Identify which cell holds the provided text, then report its [X, Y] central coordinate. 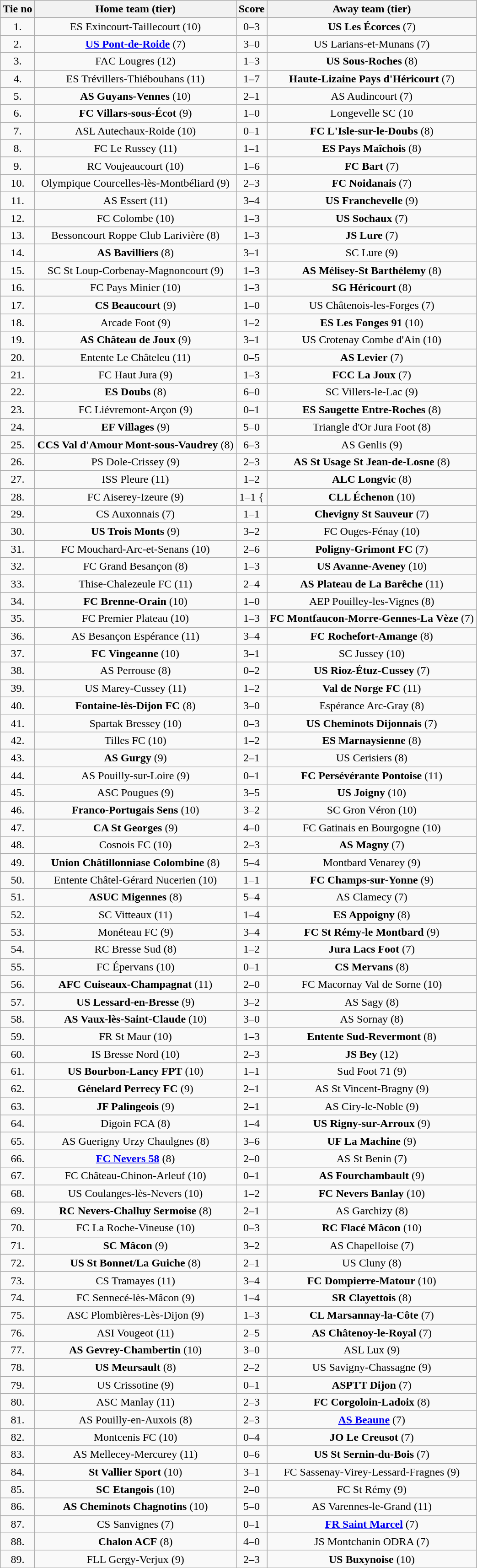
CS Auxonnais (7) [135, 514]
28. [17, 496]
32. [17, 566]
ES Exincourt-Taillecourt (10) [135, 27]
8. [17, 148]
30. [17, 532]
Chalon ACF (8) [135, 1541]
AS St Usage St Jean-de-Losne (8) [371, 462]
SC Lure (9) [371, 253]
FC Rochefort-Amange (8) [371, 636]
ASPTT Dijon (7) [371, 1385]
US Joigny (10) [371, 793]
US Crotenay Combe d'Ain (10) [371, 340]
US Savigny-Chassagne (9) [371, 1368]
US Buxynoise (10) [371, 1559]
AS Vaux-lès-Saint-Claude (10) [135, 1019]
63. [17, 1106]
US Crissotine (9) [135, 1385]
US Sous-Roches (8) [371, 61]
FC Château-Chinon-Arleuf (10) [135, 1176]
AS Perrouse (8) [135, 671]
US Coulanges-lès-Nevers (10) [135, 1193]
2–6 [252, 549]
FC Villars-sous-Écot (9) [135, 113]
CL Marsannay-la-Côte (7) [371, 1315]
49. [17, 862]
86. [17, 1507]
56. [17, 984]
2–5 [252, 1333]
Haute-Lizaine Pays d'Héricourt (7) [371, 79]
29. [17, 514]
27. [17, 479]
81. [17, 1420]
Fontaine-lès-Dijon FC (8) [135, 706]
SC St Loup-Corbenay-Magnoncourt (9) [135, 270]
88. [17, 1541]
Jura Lacs Foot (7) [371, 949]
0–5 [252, 357]
Digoin FCA (8) [135, 1124]
JF Palingeois (9) [135, 1106]
24. [17, 427]
CCS Val d'Amour Mont-sous-Vaudrey (8) [135, 444]
CS Sanvignes (7) [135, 1524]
Olympique Courcelles-lès-Montbéliard (9) [135, 183]
71. [17, 1245]
6–0 [252, 392]
2–4 [252, 584]
40. [17, 706]
US St Bonnet/La Guiche (8) [135, 1263]
AS Guerigny Urzy Chaulgnes (8) [135, 1141]
FC Pays Minier (10) [135, 288]
SC Gron Véron (10) [371, 810]
75. [17, 1315]
10. [17, 183]
CLL Échenon (10) [371, 496]
64. [17, 1124]
Tilles FC (10) [135, 740]
35. [17, 619]
31. [17, 549]
70. [17, 1228]
57. [17, 1002]
IS Bresse Nord (10) [135, 1054]
AS Clamecy (7) [371, 897]
9. [17, 166]
Monéteau FC (9) [135, 932]
12. [17, 218]
US Meursault (8) [135, 1368]
FR St Maur (10) [135, 1036]
AS Gevrey-Chambertin (10) [135, 1350]
RC Flacé Mâcon (10) [371, 1228]
FC Persévérante Pontoise (11) [371, 776]
AS Guyans-Vennes (10) [135, 96]
58. [17, 1019]
SR Clayettois (8) [371, 1298]
ES Pays Maîchois (8) [371, 148]
UF La Machine (9) [371, 1141]
AFC Cuiseaux-Champagnat (11) [135, 984]
65. [17, 1141]
14. [17, 253]
67. [17, 1176]
AS Essert (11) [135, 200]
US Cerisiers (8) [371, 758]
Montbard Venarey (9) [371, 862]
AS Gurgy (9) [135, 758]
US Lessard-en-Bresse (9) [135, 1002]
1–1 { [252, 496]
EF Villages (9) [135, 427]
AS Levier (7) [371, 357]
FC Montfaucon-Morre-Gennes-La Vèze (7) [371, 619]
AS Cheminots Chagnotins (10) [135, 1507]
US Châtenois-les-Forges (7) [371, 305]
50. [17, 880]
Poligny-Grimont FC (7) [371, 549]
AS Mellecey-Mercurey (11) [135, 1455]
4. [17, 79]
1–7 [252, 79]
39. [17, 688]
FC Épervans (10) [135, 967]
FC Grand Besançon (8) [135, 566]
JO Le Creusot (7) [371, 1437]
ES Marnaysienne (8) [371, 740]
AS St Vincent-Bragny (9) [371, 1089]
FC L'Isle-sur-le-Doubs (8) [371, 131]
84. [17, 1472]
42. [17, 740]
41. [17, 723]
ES Les Fonges 91 (10) [371, 323]
Cosnois FC (10) [135, 845]
76. [17, 1333]
FC Ouges-Fénay (10) [371, 532]
AS Fourchambault (9) [371, 1176]
FR Saint Marcel (7) [371, 1524]
0–2 [252, 671]
6–3 [252, 444]
78. [17, 1368]
Val de Norge FC (11) [371, 688]
77. [17, 1350]
FC Colombe (10) [135, 218]
CS Mervans (8) [371, 967]
3–6 [252, 1141]
66. [17, 1158]
FC Sennecé-lès-Mâcon (9) [135, 1298]
3–5 [252, 793]
ES Trévillers-Thiébouhans (11) [135, 79]
60. [17, 1054]
FC Le Russey (11) [135, 148]
26. [17, 462]
FC Haut Jura (9) [135, 375]
44. [17, 776]
SG Héricourt (8) [371, 288]
ASL Lux (9) [371, 1350]
AS Bavilliers (8) [135, 253]
54. [17, 949]
FAC Lougres (12) [135, 61]
SC Etangois (10) [135, 1489]
43. [17, 758]
ES Doubs (8) [135, 392]
ASC Pougues (9) [135, 793]
79. [17, 1385]
13. [17, 236]
51. [17, 897]
7. [17, 131]
US Marey-Cussey (11) [135, 688]
Bessoncourt Roppe Club Larivière (8) [135, 236]
47. [17, 828]
US Pont-de-Roide (7) [135, 44]
0–4 [252, 1437]
FC Champs-sur-Yonne (9) [371, 880]
36. [17, 636]
ASC Plombières-Lès-Dijon (9) [135, 1315]
Entente Le Châteleu (11) [135, 357]
JS Montchanin ODRA (7) [371, 1541]
11. [17, 200]
72. [17, 1263]
25. [17, 444]
FC Aiserey-Izeure (9) [135, 496]
62. [17, 1089]
US Les Écorces (7) [371, 27]
US Bourbon-Lancy FPT (10) [135, 1072]
38. [17, 671]
FC Corgoloin-Ladoix (8) [371, 1402]
AS Pouilly-sur-Loire (9) [135, 776]
Triangle d'Or Jura Foot (8) [371, 427]
46. [17, 810]
RC Nevers-Challuy Sermoise (8) [135, 1211]
Génelard Perrecy FC (9) [135, 1089]
53. [17, 932]
ISS Pleure (11) [135, 479]
FC Gatinais en Bourgogne (10) [371, 828]
AS Chapelloise (7) [371, 1245]
55. [17, 967]
RC Bresse Sud (8) [135, 949]
AS Sornay (8) [371, 1019]
FC Brenne-Orain (10) [135, 601]
59. [17, 1036]
Sud Foot 71 (9) [371, 1072]
US Cheminots Dijonnais (7) [371, 723]
US Larians-et-Munans (7) [371, 44]
US Franchevelle (9) [371, 200]
5. [17, 96]
CS Beaucourt (9) [135, 305]
Entente Sud-Revermont (8) [371, 1036]
PS Dole-Crissey (9) [135, 462]
2. [17, 44]
21. [17, 375]
15. [17, 270]
SC Villers-le-Lac (9) [371, 392]
87. [17, 1524]
AS Plateau de La Barêche (11) [371, 584]
FC Mouchard-Arc-et-Senans (10) [135, 549]
AS Genlis (9) [371, 444]
AS Châtenoy-le-Royal (7) [371, 1333]
Home team (tier) [135, 9]
AS Pouilly-en-Auxois (8) [135, 1420]
3. [17, 61]
45. [17, 793]
37. [17, 653]
16. [17, 288]
JS Lure (7) [371, 236]
CS Tramayes (11) [135, 1280]
AS St Benin (7) [371, 1158]
FLL Gergy-Verjux (9) [135, 1559]
Score [252, 9]
ES Saugette Entre-Roches (8) [371, 410]
ES Appoigny (8) [371, 915]
Entente Châtel-Gérard Nucerien (10) [135, 880]
SC Jussey (10) [371, 653]
US Avanne-Aveney (10) [371, 566]
FC Bart (7) [371, 166]
FC La Roche-Vineuse (10) [135, 1228]
SC Vitteaux (11) [135, 915]
US Cluny (8) [371, 1263]
FC Nevers 58 (8) [135, 1158]
FC Nevers Banlay (10) [371, 1193]
80. [17, 1402]
Spartak Bressey (10) [135, 723]
FC Noidanais (7) [371, 183]
Thise-Chalezeule FC (11) [135, 584]
Franco-Portugais Sens (10) [135, 810]
Longevelle SC (10 [371, 113]
St Vallier Sport (10) [135, 1472]
18. [17, 323]
FC St Rémy-le Montbard (9) [371, 932]
ASUC Migennes (8) [135, 897]
US Trois Monts (9) [135, 532]
FC Premier Plateau (10) [135, 619]
69. [17, 1211]
AS Audincourt (7) [371, 96]
73. [17, 1280]
ASC Manlay (11) [135, 1402]
48. [17, 845]
AS Mélisey-St Barthélemy (8) [371, 270]
Away team (tier) [371, 9]
82. [17, 1437]
SC Mâcon (9) [135, 1245]
6. [17, 113]
Union Châtillonniase Colombine (8) [135, 862]
US Sochaux (7) [371, 218]
FC Macornay Val de Sorne (10) [371, 984]
US Rigny-sur-Arroux (9) [371, 1124]
AS Varennes-le-Grand (11) [371, 1507]
17. [17, 305]
FC Dompierre-Matour (10) [371, 1280]
US Rioz-Étuz-Cussey (7) [371, 671]
Montcenis FC (10) [135, 1437]
61. [17, 1072]
Arcade Foot (9) [135, 323]
19. [17, 340]
RC Voujeaucourt (10) [135, 166]
FC St Rémy (9) [371, 1489]
ALC Longvic (8) [371, 479]
AEP Pouilley-les-Vignes (8) [371, 601]
AS Garchizy (8) [371, 1211]
JS Bey (12) [371, 1054]
CA St Georges (9) [135, 828]
FC Liévremont-Arçon (9) [135, 410]
AS Château de Joux (9) [135, 340]
23. [17, 410]
85. [17, 1489]
ASL Autechaux-Roide (10) [135, 131]
AS Sagy (8) [371, 1002]
1. [17, 27]
AS Magny (7) [371, 845]
68. [17, 1193]
0–6 [252, 1455]
FC Vingeanne (10) [135, 653]
74. [17, 1298]
Espérance Arc-Gray (8) [371, 706]
34. [17, 601]
ASI Vougeot (11) [135, 1333]
20. [17, 357]
33. [17, 584]
22. [17, 392]
AS Ciry-le-Noble (9) [371, 1106]
AS Besançon Espérance (11) [135, 636]
Chevigny St Sauveur (7) [371, 514]
89. [17, 1559]
2–2 [252, 1368]
52. [17, 915]
1–6 [252, 166]
AS Beaune (7) [371, 1420]
FCC La Joux (7) [371, 375]
83. [17, 1455]
US St Sernin-du-Bois (7) [371, 1455]
Tie no [17, 9]
FC Sassenay-Virey-Lessard-Fragnes (9) [371, 1472]
